For the text-containing cell, return its midpoint in (x, y) coordinate format. 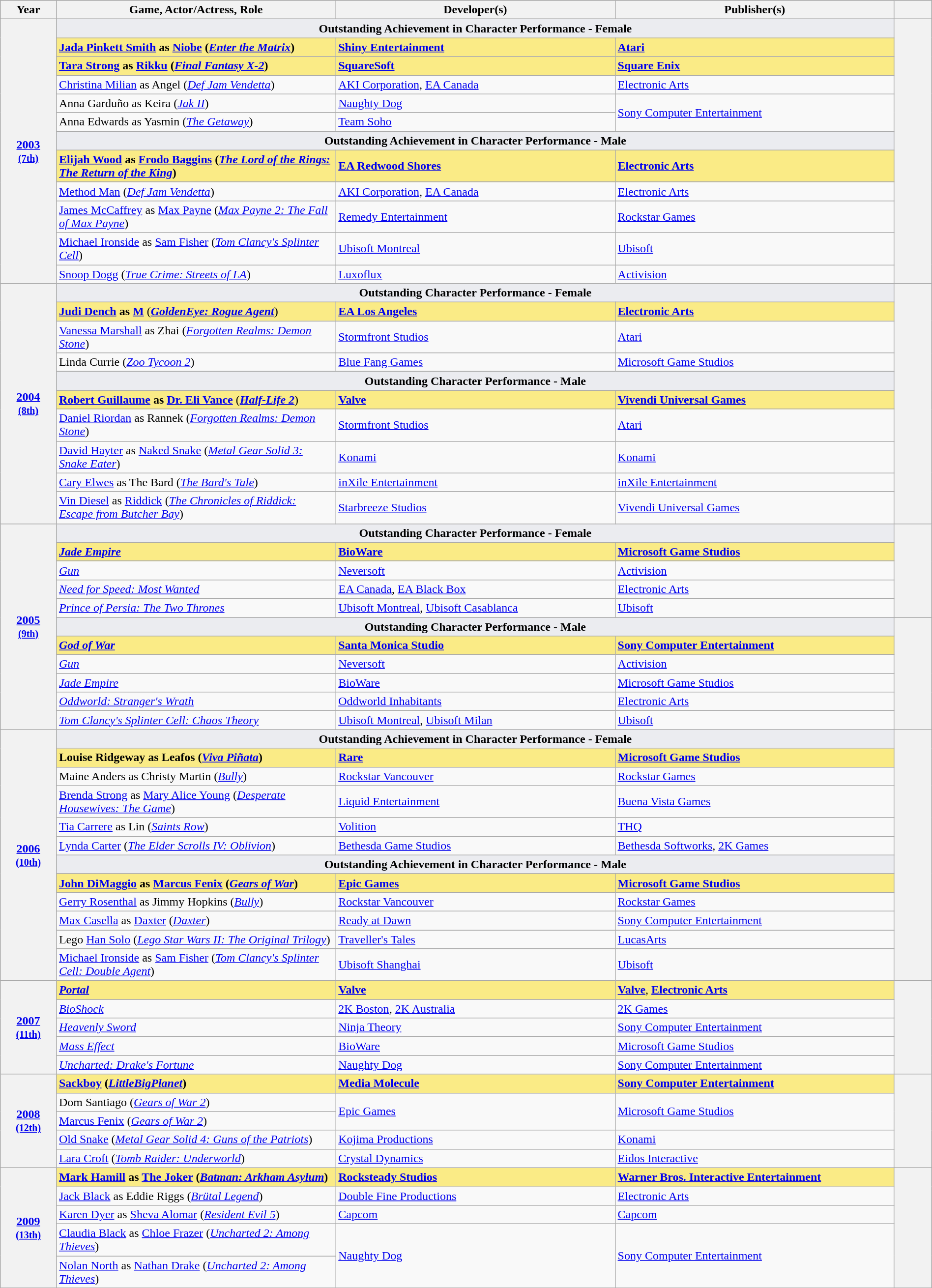
David Hayter as Naked Snake (Metal Gear Solid 3: Snake Eater) (196, 457)
Ready at Dawn (475, 920)
Vanessa Marshall as Zhai (Forgotten Realms: Demon Stone) (196, 337)
THQ (755, 827)
Lara Croft (Tomb Raider: Underworld) (196, 1158)
Bethesda Game Studios (475, 846)
Crystal Dynamics (475, 1158)
Lego Han Solo (Lego Star Wars II: The Original Trilogy) (196, 939)
Buena Vista Games (755, 801)
Tia Carrere as Lin (Saints Row) (196, 827)
Santa Monica Studio (475, 645)
Nolan North as Nathan Drake (Uncharted 2: Among Thieves) (196, 1271)
2003 (7th) (29, 151)
Blue Fang Games (475, 362)
Developer(s) (475, 10)
Snoop Dogg (True Crime: Streets of LA) (196, 274)
Max Casella as Daxter (Daxter) (196, 920)
Lynda Carter (The Elder Scrolls IV: Oblivion) (196, 846)
Anna Garduño as Keira (Jak II) (196, 103)
Method Man (Def Jam Vendetta) (196, 191)
Vin Diesel as Riddick (The Chronicles of Riddick: Escape from Butcher Bay) (196, 507)
Jada Pinkett Smith as Niobe (Enter the Matrix) (196, 47)
EA Los Angeles (475, 312)
Ninja Theory (475, 1027)
Traveller's Tales (475, 939)
Karen Dyer as Sheva Alomar (Resident Evil 5) (196, 1214)
Square Enix (755, 66)
EA Redwood Shores (475, 166)
Publisher(s) (755, 10)
LucasArts (755, 939)
Ubisoft Montreal, Ubisoft Casablanca (475, 608)
Game, Actor/Actress, Role (196, 10)
2008 (12th) (29, 1121)
Dom Santiago (Gears of War 2) (196, 1102)
Mark Hamill as The Joker (Batman: Arkham Asylum) (196, 1177)
Maine Anders as Christy Martin (Bully) (196, 776)
John DiMaggio as Marcus Fenix (Gears of War) (196, 883)
Anna Edwards as Yasmin (The Getaway) (196, 122)
Double Fine Productions (475, 1196)
Need for Speed: Most Wanted (196, 589)
Kojima Productions (475, 1140)
Brenda Strong as Mary Alice Young (Desperate Housewives: The Game) (196, 801)
2007 (11th) (29, 1027)
James McCaffrey as Max Payne (Max Payne 2: The Fall of Max Payne) (196, 216)
Judi Dench as M (GoldenEye: Rogue Agent) (196, 312)
Elijah Wood as Frodo Baggins (The Lord of the Rings: The Return of the King) (196, 166)
Portal (196, 990)
Oddworld Inhabitants (475, 702)
Warner Bros. Interactive Entertainment (755, 1177)
Year (29, 10)
Tom Clancy's Splinter Cell: Chaos Theory (196, 720)
EA Canada, EA Black Box (475, 589)
2K Games (755, 1009)
Team Soho (475, 122)
Michael Ironside as Sam Fisher (Tom Clancy's Splinter Cell: Double Agent) (196, 965)
Rocksteady Studios (475, 1177)
2K Boston, 2K Australia (475, 1009)
Linda Currie (Zoo Tycoon 2) (196, 362)
Media Molecule (475, 1083)
SquareSoft (475, 66)
Heavenly Sword (196, 1027)
Mass Effect (196, 1046)
Uncharted: Drake's Fortune (196, 1065)
Old Snake (Metal Gear Solid 4: Guns of the Patriots) (196, 1140)
2009 (13th) (29, 1228)
Gerry Rosenthal as Jimmy Hopkins (Bully) (196, 902)
Louise Ridgeway as Leafos (Viva Piñata) (196, 758)
Sackboy (LittleBigPlanet) (196, 1083)
Daniel Riordan as Rannek (Forgotten Realms: Demon Stone) (196, 425)
Claudia Black as Chloe Frazer (Uncharted 2: Among Thieves) (196, 1240)
Ubisoft Shanghai (475, 965)
Ubisoft Montreal (475, 249)
Ubisoft Montreal, Ubisoft Milan (475, 720)
2005 (9th) (29, 626)
Luxoflux (475, 274)
Bethesda Softworks, 2K Games (755, 846)
Robert Guillaume as Dr. Eli Vance (Half-Life 2) (196, 400)
Marcus Fenix (Gears of War 2) (196, 1121)
Eidos Interactive (755, 1158)
Jack Black as Eddie Riggs (Brütal Legend) (196, 1196)
Valve, Electronic Arts (755, 990)
Starbreeze Studios (475, 507)
2004 (8th) (29, 404)
BioShock (196, 1009)
Tara Strong as Rikku (Final Fantasy X-2) (196, 66)
Liquid Entertainment (475, 801)
Cary Elwes as The Bard (The Bard's Tale) (196, 482)
Volition (475, 827)
Oddworld: Stranger's Wrath (196, 702)
Michael Ironside as Sam Fisher (Tom Clancy's Splinter Cell) (196, 249)
Shiny Entertainment (475, 47)
Prince of Persia: The Two Thrones (196, 608)
Christina Milian as Angel (Def Jam Vendetta) (196, 85)
Rare (475, 758)
God of War (196, 645)
2006 (10th) (29, 855)
Remedy Entertainment (475, 216)
